Provide the [x, y] coordinate of the cell's center where the given text is located.  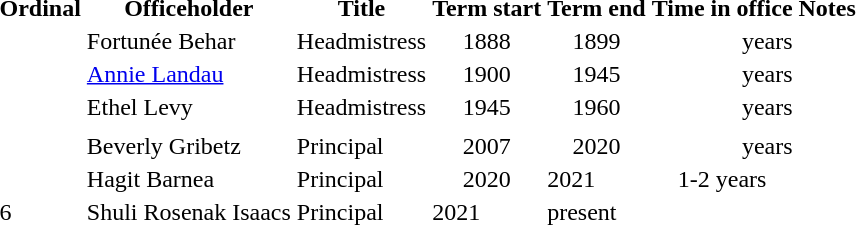
1899 [596, 41]
Annie Landau [188, 74]
Ethel Levy [188, 107]
1900 [487, 74]
1888 [487, 41]
Beverly Gribetz [188, 146]
1960 [596, 107]
Hagit Barnea [188, 179]
1-2 years [722, 179]
Fortunée Behar [188, 41]
2021 [596, 179]
2007 [487, 146]
